Provide the [x, y] coordinate of the cell's center where the given text is located.  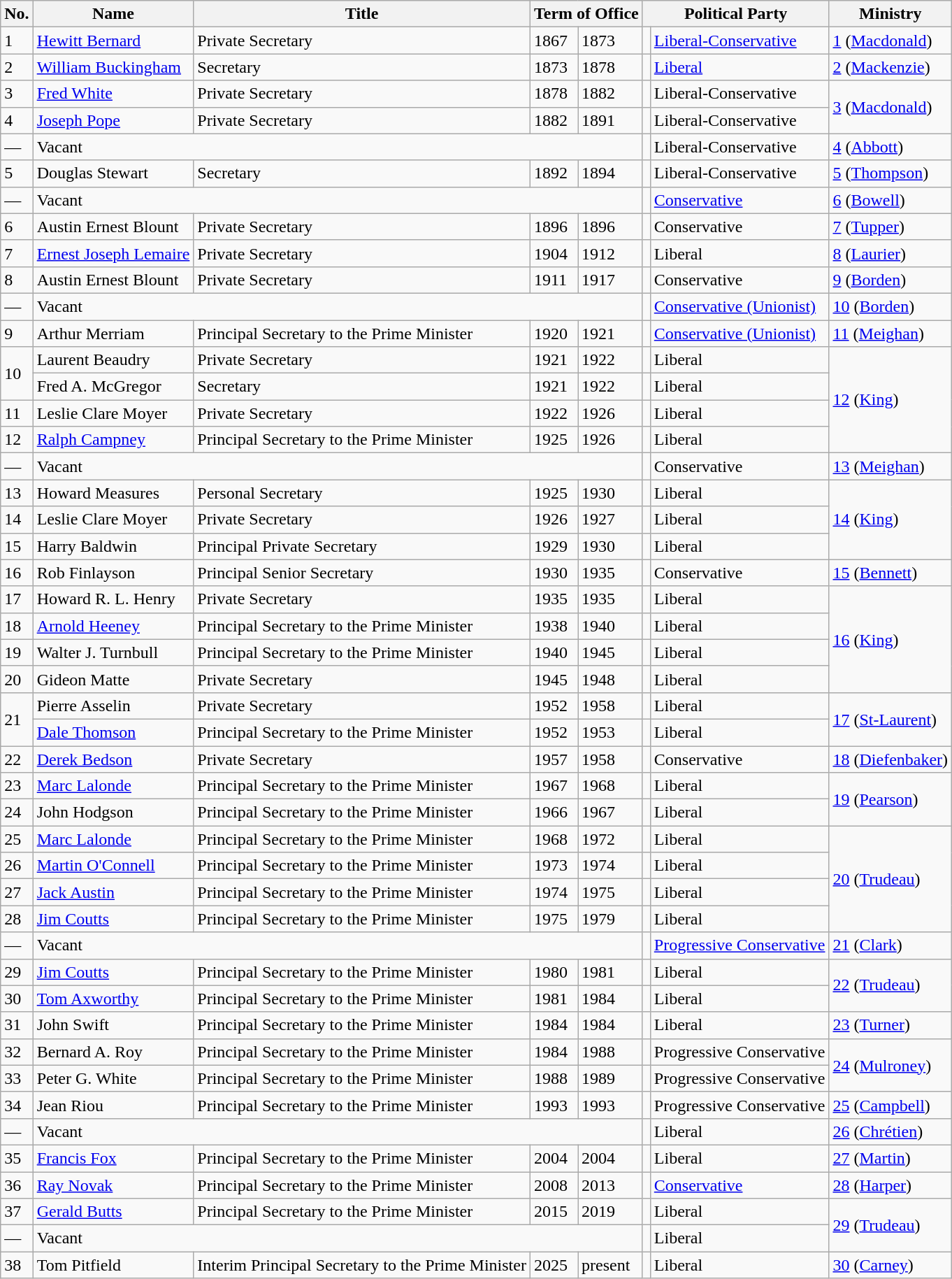
Principal Senior Secretary [362, 573]
Walter J. Turnbull [113, 652]
Howard Measures [113, 493]
Fred A. McGregor [113, 387]
11 [17, 413]
Arthur Merriam [113, 334]
14 (King) [890, 520]
1973 [554, 866]
2008 [554, 1185]
Pierre Asselin [113, 706]
29 [17, 972]
1917 [611, 280]
6 [17, 227]
38 [17, 1265]
1948 [611, 679]
14 [17, 520]
1904 [554, 253]
2019 [611, 1212]
1 (Macdonald) [890, 41]
29 (Trudeau) [890, 1225]
1892 [554, 173]
2013 [611, 1185]
Harry Baldwin [113, 546]
5 [17, 173]
Derek Bedson [113, 759]
21 [17, 719]
2015 [554, 1212]
1891 [611, 120]
27 [17, 892]
24 [17, 813]
Dale Thomson [113, 732]
4 (Abbott) [890, 147]
2 [17, 67]
27 (Martin) [890, 1158]
12 [17, 440]
Ministry [890, 14]
No. [17, 14]
25 (Campbell) [890, 1105]
Arnold Heeney [113, 626]
4 [17, 120]
11 (Meighan) [890, 334]
23 [17, 786]
Fred White [113, 94]
Jack Austin [113, 892]
Joseph Pope [113, 120]
Gerald Butts [113, 1212]
8 (Laurier) [890, 253]
Interim Principal Secretary to the Prime Minister [362, 1265]
25 [17, 839]
34 [17, 1105]
31 [17, 1025]
1972 [611, 839]
9 [17, 334]
Bernard A. Roy [113, 1052]
Francis Fox [113, 1158]
35 [17, 1158]
17 [17, 599]
Personal Secretary [362, 493]
24 (Mulroney) [890, 1065]
22 (Trudeau) [890, 985]
17 (St-Laurent) [890, 719]
Principal Private Secretary [362, 546]
1867 [554, 41]
1894 [611, 173]
3 [17, 94]
Tom Axworthy [113, 999]
1957 [554, 759]
John Hodgson [113, 813]
10 [17, 373]
37 [17, 1212]
9 (Borden) [890, 280]
30 [17, 999]
36 [17, 1185]
Title [362, 14]
William Buckingham [113, 67]
32 [17, 1052]
Howard R. L. Henry [113, 599]
13 (Meighan) [890, 466]
22 [17, 759]
1979 [611, 919]
1980 [554, 972]
present [611, 1265]
Martin O'Connell [113, 866]
10 (Borden) [890, 306]
Political Party [735, 14]
30 (Carney) [890, 1265]
Rob Finlayson [113, 573]
19 [17, 652]
Term of Office [586, 14]
Peter G. White [113, 1078]
19 (Pearson) [890, 799]
7 (Tupper) [890, 227]
1912 [611, 253]
John Swift [113, 1025]
6 (Bowell) [890, 200]
23 (Turner) [890, 1025]
16 (King) [890, 639]
21 (Clark) [890, 945]
Ernest Joseph Lemaire [113, 253]
Ralph Campney [113, 440]
13 [17, 493]
26 (Chrétien) [890, 1131]
16 [17, 573]
28 [17, 919]
Gideon Matte [113, 679]
Laurent Beaudry [113, 360]
18 [17, 626]
3 (Macdonald) [890, 107]
Tom Pitfield [113, 1265]
7 [17, 253]
2 (Mackenzie) [890, 67]
Douglas Stewart [113, 173]
20 [17, 679]
15 (Bennett) [890, 573]
1927 [611, 520]
1953 [611, 732]
12 (King) [890, 400]
2025 [554, 1265]
1920 [554, 334]
1989 [611, 1078]
1966 [554, 813]
Hewitt Bernard [113, 41]
1938 [554, 626]
28 (Harper) [890, 1185]
15 [17, 546]
33 [17, 1078]
26 [17, 866]
Name [113, 14]
1 [17, 41]
18 (Diefenbaker) [890, 759]
20 (Trudeau) [890, 879]
5 (Thompson) [890, 173]
Jean Riou [113, 1105]
1929 [554, 546]
8 [17, 280]
Ray Novak [113, 1185]
1911 [554, 280]
